Scan for the cell matching the given text and deliver its [X, Y] coordinate at center. 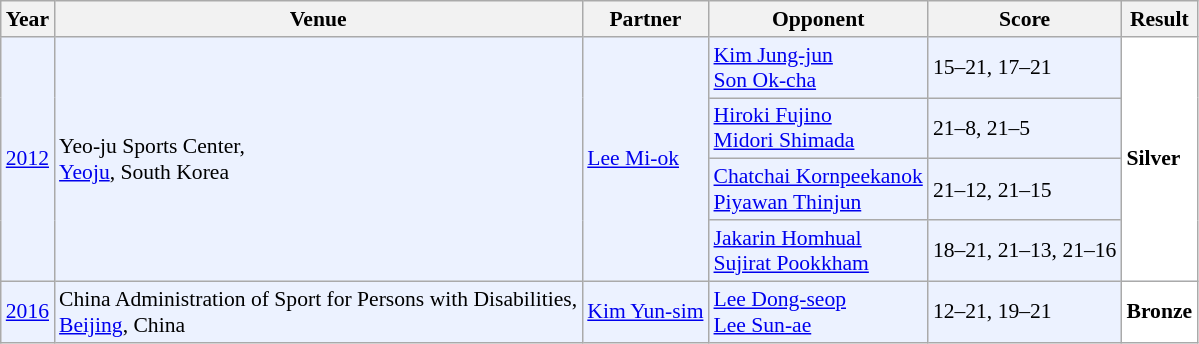
18–21, 21–13, 21–16 [1025, 250]
China Administration of Sport for Persons with Disabilities,Beijing, China [318, 312]
Result [1159, 19]
Year [28, 19]
Lee Dong-seop Lee Sun-ae [818, 312]
Lee Mi-ok [645, 159]
Silver [1159, 159]
Kim Jung-jun Son Ok-cha [818, 68]
12–21, 19–21 [1025, 312]
Bronze [1159, 312]
15–21, 17–21 [1025, 68]
2012 [28, 159]
2016 [28, 312]
Venue [318, 19]
Chatchai Kornpeekanok Piyawan Thinjun [818, 190]
Score [1025, 19]
Jakarin Homhual Sujirat Pookkham [818, 250]
Kim Yun-sim [645, 312]
21–12, 21–15 [1025, 190]
Hiroki Fujino Midori Shimada [818, 128]
Yeo-ju Sports Center,Yeoju, South Korea [318, 159]
Opponent [818, 19]
Partner [645, 19]
21–8, 21–5 [1025, 128]
